Identify which cell holds the provided text, then report its [X, Y] central coordinate. 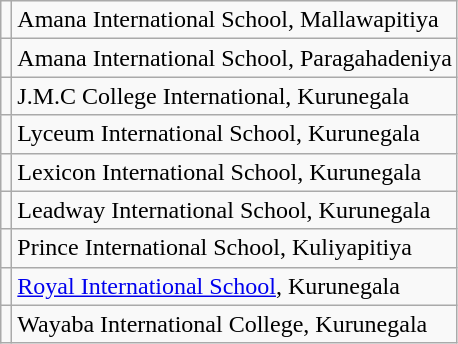
J.M.C College International, Kurunegala [235, 96]
Amana International School, Paragahadeniya [235, 58]
Wayaba International College, Kurunegala [235, 324]
Lyceum International School, Kurunegala [235, 134]
Amana International School, Mallawapitiya [235, 20]
Royal International School, Kurunegala [235, 286]
Lexicon International School, Kurunegala [235, 172]
Prince International School, Kuliyapitiya [235, 248]
Leadway International School, Kurunegala [235, 210]
